Return the (x, y) coordinate for the center point of the cell that contains the specified text.  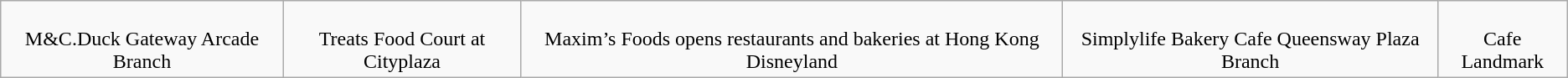
M&C.Duck Gateway Arcade Branch (142, 39)
Simplylife Bakery Cafe Queensway Plaza Branch (1250, 39)
Maxim’s Foods opens restaurants and bakeries at Hong Kong Disneyland (792, 39)
Treats Food Court at Cityplaza (402, 39)
Cafe Landmark (1503, 39)
